Search for the cell housing the specified text and yield its (X, Y) center coordinate. 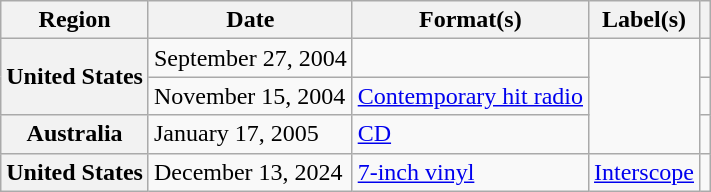
Format(s) (470, 20)
7-inch vinyl (470, 172)
Interscope (644, 172)
January 17, 2005 (250, 134)
Date (250, 20)
CD (470, 134)
Label(s) (644, 20)
Region (75, 20)
December 13, 2024 (250, 172)
September 27, 2004 (250, 58)
Australia (75, 134)
November 15, 2004 (250, 96)
Contemporary hit radio (470, 96)
